Pinpoint the cell where the given text exists, returning its [X, Y] midpoint coordinate. 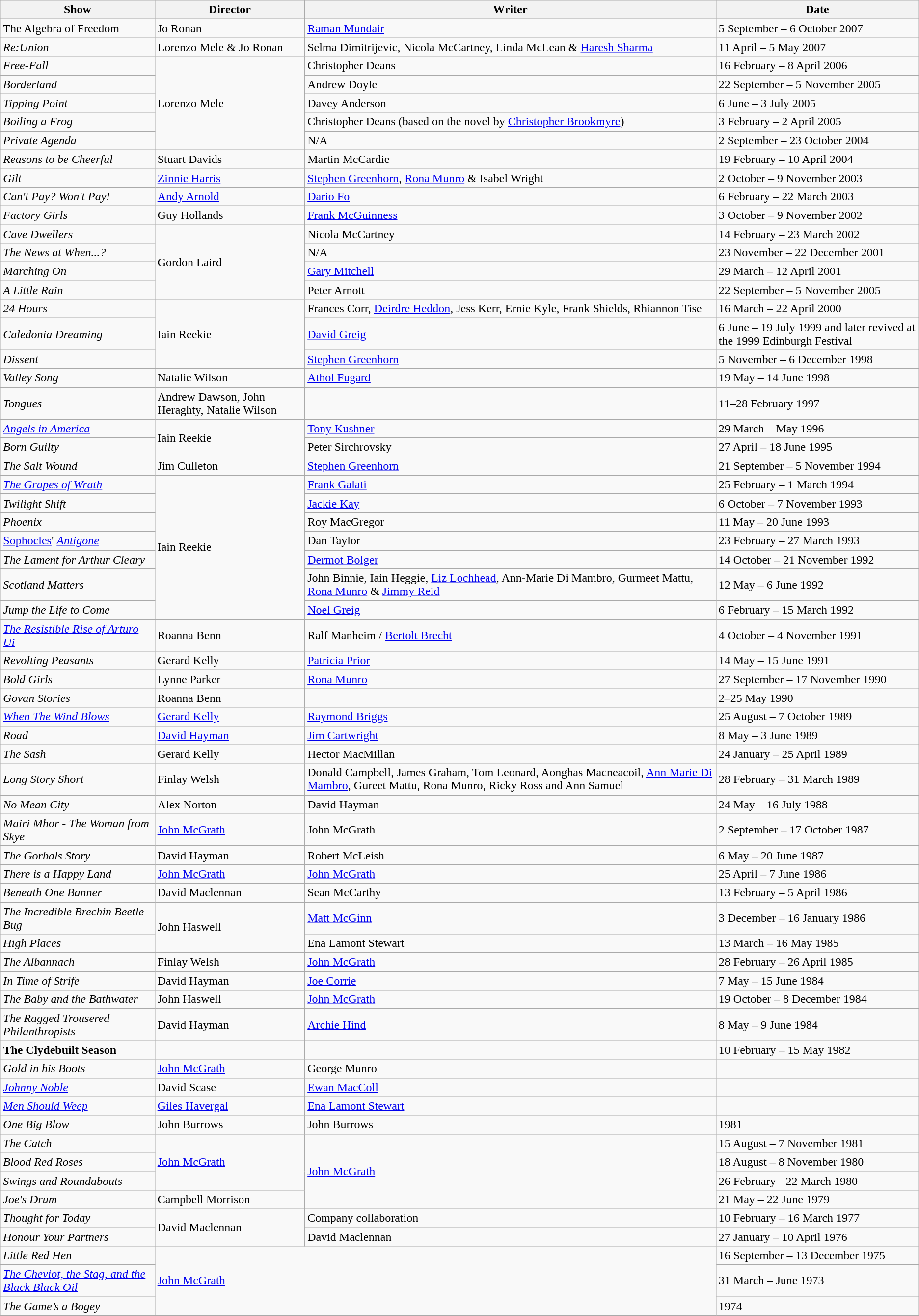
6 February – 15 March 1992 [817, 610]
Raman Mundair [511, 28]
Company collaboration [511, 1218]
Sophocles' Antigone [78, 540]
19 May – 14 June 1998 [817, 378]
Alex Norton [230, 805]
Tipping Point [78, 103]
Martin McCardie [511, 159]
No Mean City [78, 805]
Rona Munro [511, 679]
25 April – 7 June 1986 [817, 874]
16 March – 22 April 2000 [817, 309]
14 May – 15 June 1991 [817, 661]
Revolting Peasants [78, 661]
The Grapes of Wrath [78, 484]
31 March – June 1973 [817, 1281]
Giles Havergal [230, 1106]
25 February – 1 March 1994 [817, 484]
4 October – 4 November 1991 [817, 635]
Donald Campbell, James Graham, Tom Leonard, Aonghas Macneacoil, Ann Marie Di Mambro, Gureet Mattu, Rona Munro, Ricky Ross and Ann Samuel [511, 779]
21 May – 22 June 1979 [817, 1199]
Gilt [78, 178]
One Big Blow [78, 1125]
Davey Anderson [511, 103]
The Gorbals Story [78, 855]
In Time of Strife [78, 981]
Date [817, 10]
10 February – 16 March 1977 [817, 1218]
Borderland [78, 84]
Joe Corrie [511, 981]
Reasons to be Cheerful [78, 159]
Nicola McCartney [511, 234]
1974 [817, 1306]
Joe's Drum [78, 1199]
Tony Kushner [511, 429]
Show [78, 10]
29 March – 12 April 2001 [817, 271]
Stephen Greenhorn, Rona Munro & Isabel Wright [511, 178]
24 May – 16 July 1988 [817, 805]
Jump the Life to Come [78, 610]
Boiling a Frog [78, 122]
Jo Ronan [230, 28]
Matt McGinn [511, 918]
Campbell Morrison [230, 1199]
The Cheviot, the Stag, and the Black Black Oil [78, 1281]
George Munro [511, 1069]
Hector MacMillan [511, 754]
Can't Pay? Won't Pay! [78, 196]
Gold in his Boots [78, 1069]
Factory Girls [78, 215]
Valley Song [78, 378]
Honour Your Partners [78, 1236]
Dermot Bolger [511, 559]
Patricia Prior [511, 661]
3 February – 2 April 2005 [817, 122]
The Resistible Rise of Arturo Ui [78, 635]
5 September – 6 October 2007 [817, 28]
24 Hours [78, 309]
There is a Happy Land [78, 874]
Road [78, 735]
Tongues [78, 403]
Twilight Shift [78, 503]
19 February – 10 April 2004 [817, 159]
The Clydebuilt Season [78, 1050]
19 October – 8 December 1984 [817, 999]
1981 [817, 1125]
Swings and Roundabouts [78, 1181]
7 May – 15 June 1984 [817, 981]
Angels in America [78, 429]
Lorenzo Mele & Jo Ronan [230, 47]
Lorenzo Mele [230, 103]
11–28 February 1997 [817, 403]
Ralf Manheim / Bertolt Brecht [511, 635]
23 February – 27 March 1993 [817, 540]
A Little Rain [78, 290]
Men Should Weep [78, 1106]
Free-Fall [78, 66]
12 May – 6 June 1992 [817, 585]
Zinnie Harris [230, 178]
Frank McGuinness [511, 215]
John Binnie, Iain Heggie, Liz Lochhead, Ann-Marie Di Mambro, Gurmeet Mattu, Rona Munro & Jimmy Reid [511, 585]
Blood Red Roses [78, 1162]
Thought for Today [78, 1218]
Dario Fo [511, 196]
Lynne Parker [230, 679]
The Lament for Arthur Cleary [78, 559]
The Algebra of Freedom [78, 28]
Dan Taylor [511, 540]
27 September – 17 November 1990 [817, 679]
Born Guilty [78, 447]
6 June – 3 July 2005 [817, 103]
3 October – 9 November 2002 [817, 215]
Stuart Davids [230, 159]
2 October – 9 November 2003 [817, 178]
Frances Corr, Deirdre Heddon, Jess Kerr, Ernie Kyle, Frank Shields, Rhiannon Tise [511, 309]
The Baby and the Bathwater [78, 999]
6 May – 20 June 1987 [817, 855]
The Game’s a Bogey [78, 1306]
Gary Mitchell [511, 271]
28 February – 31 March 1989 [817, 779]
Caledonia Dreaming [78, 334]
29 March – May 1996 [817, 429]
15 August – 7 November 1981 [817, 1143]
2 September – 23 October 2004 [817, 140]
2 September – 17 October 1987 [817, 830]
3 December – 16 January 1986 [817, 918]
21 September – 5 November 1994 [817, 466]
When The Wind Blows [78, 717]
Peter Arnott [511, 290]
Mairi Mhor - The Woman from Skye [78, 830]
Peter Sirchrovsky [511, 447]
13 February – 5 April 1986 [817, 892]
8 May – 9 June 1984 [817, 1025]
Andy Arnold [230, 196]
27 April – 18 June 1995 [817, 447]
The Albannach [78, 962]
David Greig [511, 334]
27 January – 10 April 1976 [817, 1236]
Raymond Briggs [511, 717]
Natalie Wilson [230, 378]
The Salt Wound [78, 466]
Noel Greig [511, 610]
Bold Girls [78, 679]
28 February – 26 April 1985 [817, 962]
6 October – 7 November 1993 [817, 503]
Guy Hollands [230, 215]
Beneath One Banner [78, 892]
14 October – 21 November 1992 [817, 559]
Jim Culleton [230, 466]
David Scase [230, 1087]
Christopher Deans (based on the novel by Christopher Brookmyre) [511, 122]
Govan Stories [78, 698]
25 August – 7 October 1989 [817, 717]
26 February - 22 March 1980 [817, 1181]
Marching On [78, 271]
High Places [78, 943]
23 November – 22 December 2001 [817, 253]
5 November – 6 December 1998 [817, 359]
2–25 May 1990 [817, 698]
Andrew Dawson, John Heraghty, Natalie Wilson [230, 403]
The Incredible Brechin Beetle Bug [78, 918]
24 January – 25 April 1989 [817, 754]
Athol Fugard [511, 378]
Re:Union [78, 47]
16 February – 8 April 2006 [817, 66]
Selma Dimitrijevic, Nicola McCartney, Linda McLean & Haresh Sharma [511, 47]
Jim Cartwright [511, 735]
18 August – 8 November 1980 [817, 1162]
14 February – 23 March 2002 [817, 234]
Johnny Noble [78, 1087]
Little Red Hen [78, 1256]
13 March – 16 May 1985 [817, 943]
11 May – 20 June 1993 [817, 522]
6 June – 19 July 1999 and later revived at the 1999 Edinburgh Festival [817, 334]
Phoenix [78, 522]
The Catch [78, 1143]
Writer [511, 10]
Scotland Matters [78, 585]
Dissent [78, 359]
Jackie Kay [511, 503]
Andrew Doyle [511, 84]
Gordon Laird [230, 262]
Roy MacGregor [511, 522]
Christopher Deans [511, 66]
6 February – 22 March 2003 [817, 196]
Archie Hind [511, 1025]
The News at When...? [78, 253]
The Ragged Trousered Philanthropists [78, 1025]
Private Agenda [78, 140]
Cave Dwellers [78, 234]
Frank Galati [511, 484]
8 May – 3 June 1989 [817, 735]
Director [230, 10]
16 September – 13 December 1975 [817, 1256]
Sean McCarthy [511, 892]
The Sash [78, 754]
Long Story Short [78, 779]
11 April – 5 May 2007 [817, 47]
Ewan MacColl [511, 1087]
10 February – 15 May 1982 [817, 1050]
Robert McLeish [511, 855]
